Provide the [x, y] coordinate of the cell's center where the given text is located.  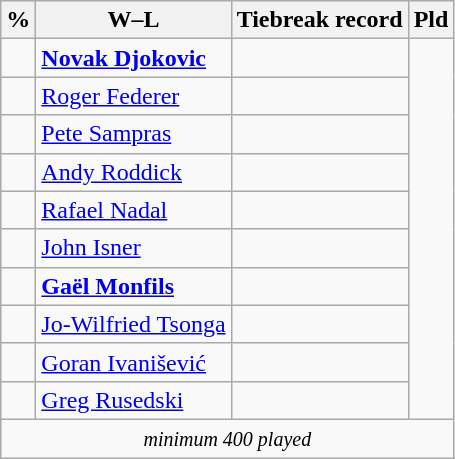
Gaël Monfils [134, 286]
Roger Federer [134, 96]
John Isner [134, 248]
Jo-Wilfried Tsonga [134, 324]
Goran Ivanišević [134, 362]
Tiebreak record [320, 20]
Novak Djokovic [134, 58]
Pete Sampras [134, 134]
minimum 400 played [228, 438]
Pld [431, 20]
Andy Roddick [134, 172]
Greg Rusedski [134, 400]
Rafael Nadal [134, 210]
% [18, 20]
W–L [134, 20]
